Pinpoint the cell where the given text exists, returning its (x, y) midpoint coordinate. 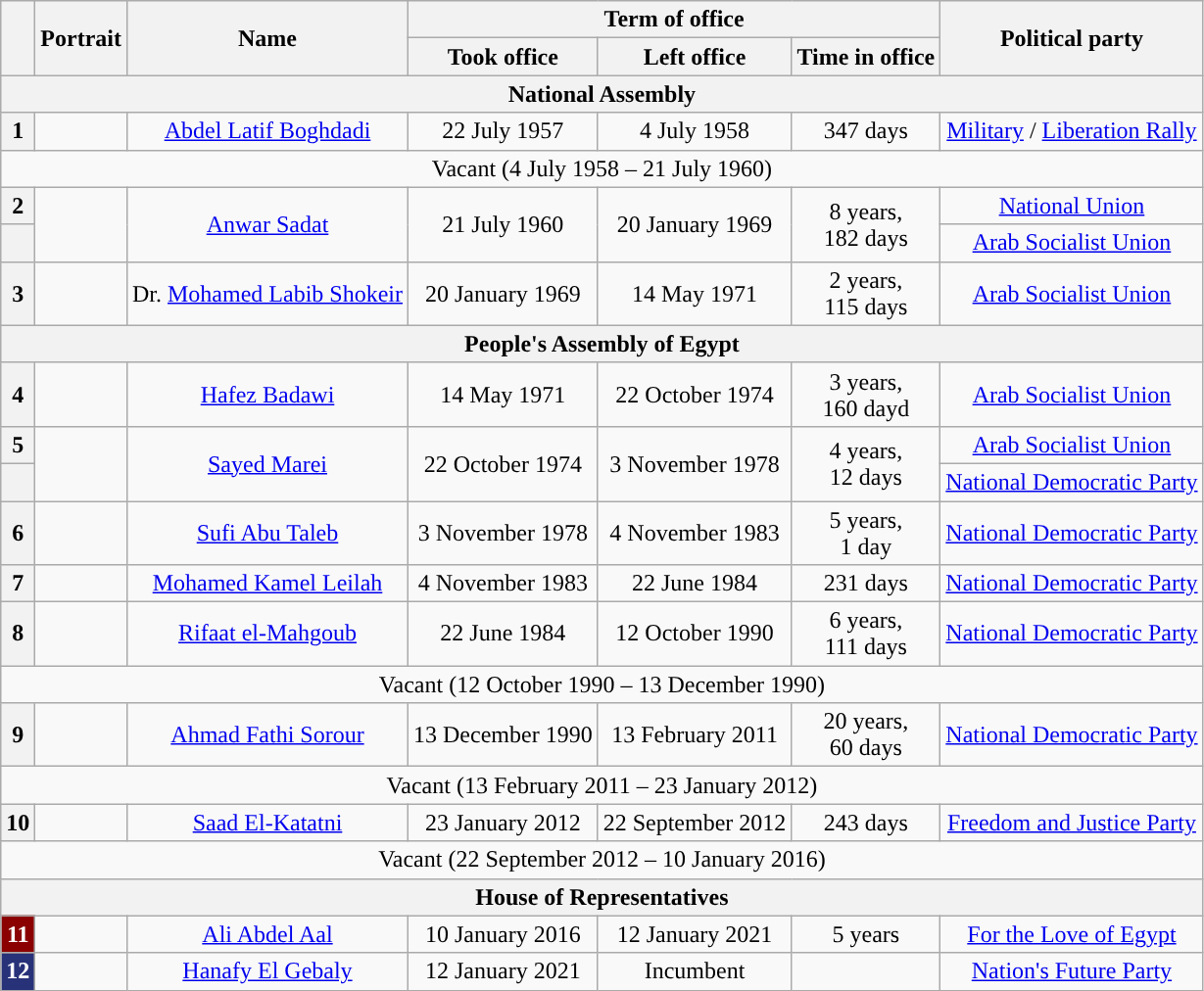
Sayed Marei (266, 463)
Rifaat el-Mahgoub (266, 635)
5 (18, 445)
Time in office (866, 57)
20 years,60 days (866, 734)
Vacant (4 July 1958 – 21 July 1960) (602, 168)
9 (18, 734)
Nation's Future Party (1072, 971)
3 years,160 dayd (866, 394)
7 (18, 584)
22 July 1957 (504, 131)
Political party (1072, 38)
Sufi Abu Taleb (266, 533)
3 (18, 294)
Ali Abdel Aal (266, 934)
Mohamed Kamel Leilah (266, 584)
National Assembly (602, 94)
10 January 2016 (504, 934)
23 January 2012 (504, 823)
13 February 2011 (695, 734)
22 September 2012 (695, 823)
Ahmad Fathi Sorour (266, 734)
4 years,12 days (866, 463)
Freedom and Justice Party (1072, 823)
8 (18, 635)
2 (18, 206)
4 (18, 394)
6 (18, 533)
Portrait (81, 38)
Hafez Badawi (266, 394)
10 (18, 823)
347 days (866, 131)
243 days (866, 823)
21 July 1960 (504, 224)
Vacant (22 September 2012 – 10 January 2016) (602, 860)
For the Love of Egypt (1072, 934)
People's Assembly of Egypt (602, 344)
Name (266, 38)
Military / Liberation Rally (1072, 131)
Term of office (674, 20)
12 October 1990 (695, 635)
Dr. Mohamed Labib Shokeir (266, 294)
6 years,111 days (866, 635)
1 (18, 131)
231 days (866, 584)
Anwar Sadat (266, 224)
2 years,115 days (866, 294)
8 years,182 days (866, 224)
National Union (1072, 206)
13 December 1990 (504, 734)
Vacant (13 February 2011 – 23 January 2012) (602, 785)
Took office (504, 57)
11 (18, 934)
5 years,1 day (866, 533)
Incumbent (695, 971)
12 (18, 971)
5 years (866, 934)
Abdel Latif Boghdadi (266, 131)
Hanafy El Gebaly (266, 971)
4 July 1958 (695, 131)
House of Representatives (602, 897)
Vacant (12 October 1990 – 13 December 1990) (602, 684)
Left office (695, 57)
Saad El-Katatni (266, 823)
